Determine the [x, y] coordinate at the center of the cell enclosing the given text.  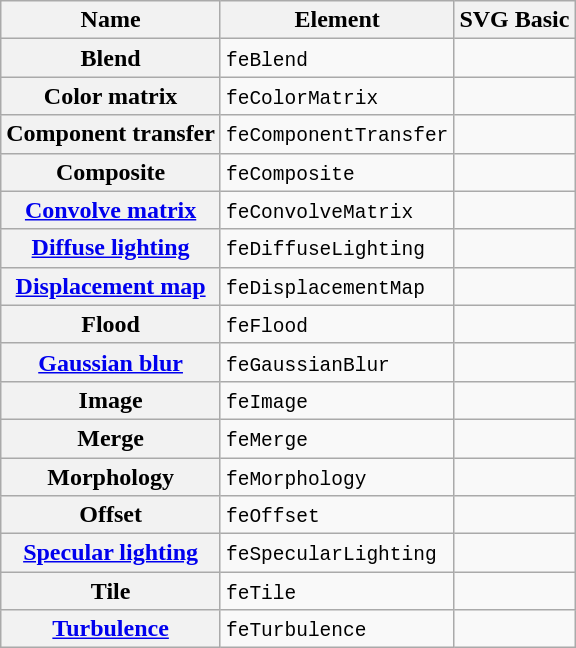
feTurbulence [336, 629]
Diffuse lighting [111, 248]
feDiffuseLighting [336, 248]
feGaussianBlur [336, 362]
Element [336, 20]
Composite [111, 172]
Flood [111, 324]
Blend [111, 58]
Gaussian blur [111, 362]
Image [111, 400]
Color matrix [111, 96]
SVG Basic [514, 20]
Convolve matrix [111, 210]
Name [111, 20]
feMerge [336, 438]
Turbulence [111, 629]
feComposite [336, 172]
feSpecularLighting [336, 553]
Specular lighting [111, 553]
Displacement map [111, 286]
feTile [336, 591]
feDisplacementMap [336, 286]
Component transfer [111, 134]
feConvolveMatrix [336, 210]
feMorphology [336, 477]
Merge [111, 438]
Morphology [111, 477]
Tile [111, 591]
feFlood [336, 324]
feOffset [336, 515]
feBlend [336, 58]
feColorMatrix [336, 96]
feImage [336, 400]
feComponentTransfer [336, 134]
Offset [111, 515]
